Capture the cell that displays the provided text and extract its (x, y) central coordinate. 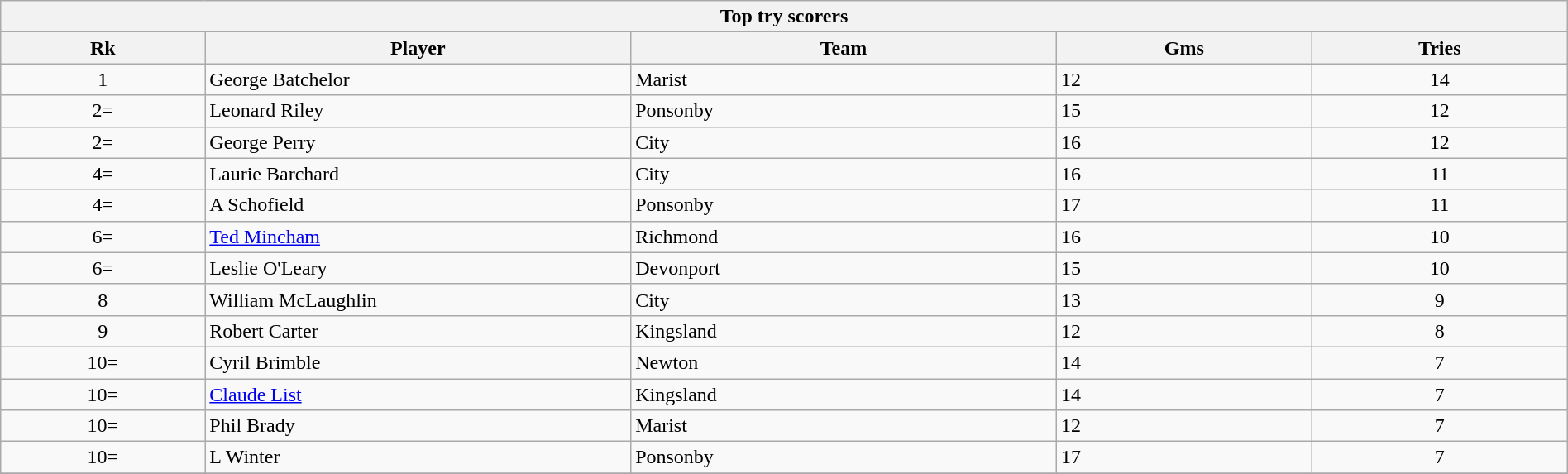
Ted Mincham (418, 237)
Cyril Brimble (418, 362)
Top try scorers (784, 17)
Robert Carter (418, 331)
Player (418, 48)
Leonard Riley (418, 111)
L Winter (418, 457)
Team (844, 48)
George Perry (418, 142)
1 (103, 79)
Laurie Barchard (418, 174)
George Batchelor (418, 79)
Devonport (844, 268)
Gms (1184, 48)
13 (1184, 299)
Rk (103, 48)
Newton (844, 362)
Phil Brady (418, 426)
A Schofield (418, 205)
Tries (1439, 48)
Claude List (418, 395)
Richmond (844, 237)
William McLaughlin (418, 299)
Leslie O'Leary (418, 268)
